Identify which cell holds the provided text, then report its (x, y) central coordinate. 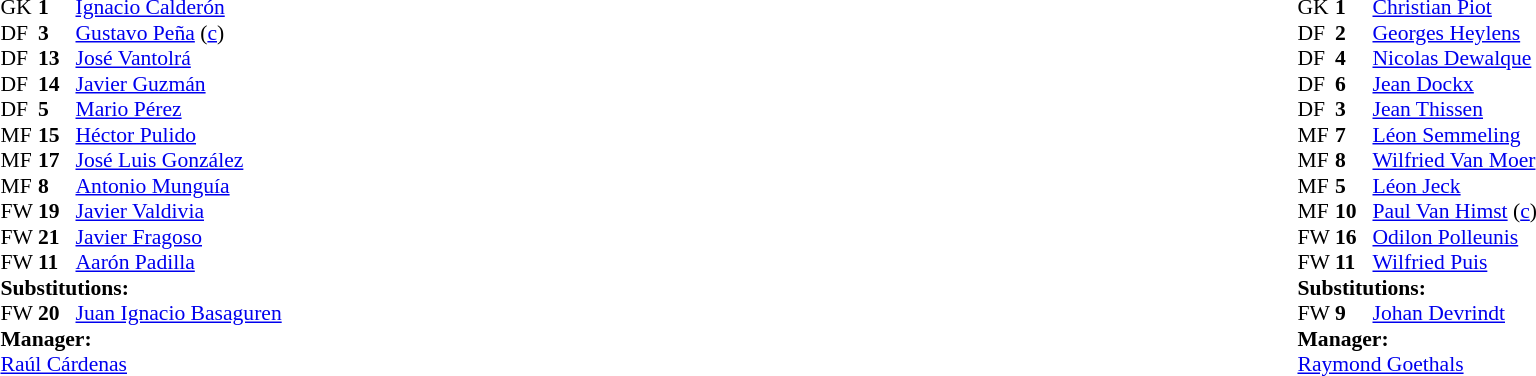
9 (1354, 313)
21 (57, 237)
Antonio Munguía (179, 186)
Mario Pérez (179, 109)
Javier Guzmán (179, 84)
10 (1354, 211)
15 (57, 135)
Aarón Padilla (179, 263)
13 (57, 59)
Javier Valdivia (179, 211)
Héctor Pulido (179, 135)
Substitutions: (140, 288)
6 (1354, 84)
2 (1354, 33)
Gustavo Peña (c) (179, 33)
Juan Ignacio Basaguren (179, 313)
José Luis González (179, 161)
José Vantolrá (179, 59)
4 (1354, 59)
Javier Fragoso (179, 237)
14 (57, 84)
17 (57, 161)
7 (1354, 135)
20 (57, 313)
Manager: (140, 339)
16 (1354, 237)
19 (57, 211)
